Extract the [X, Y] coordinate from the center of the cell holding the provided text.  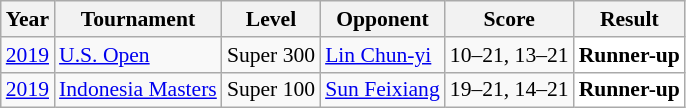
10–21, 13–21 [510, 55]
Level [271, 19]
Opponent [382, 19]
Score [510, 19]
Sun Feixiang [382, 90]
Indonesia Masters [138, 90]
Super 100 [271, 90]
Tournament [138, 19]
Lin Chun-yi [382, 55]
U.S. Open [138, 55]
19–21, 14–21 [510, 90]
Super 300 [271, 55]
Year [28, 19]
Result [630, 19]
